Locate the cell with the specified text and output its [x, y] center coordinate. 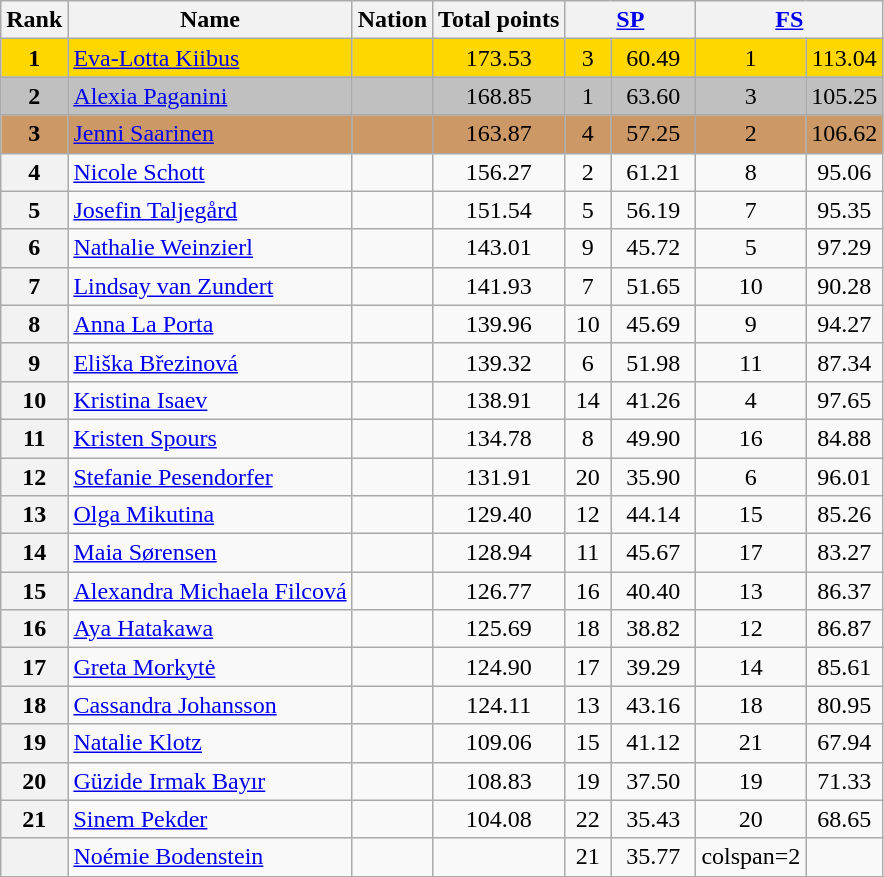
Josefin Taljegård [210, 210]
51.65 [654, 286]
113.04 [844, 58]
128.94 [499, 553]
41.12 [654, 743]
125.69 [499, 629]
Aya Hatakawa [210, 629]
124.90 [499, 667]
97.65 [844, 400]
126.77 [499, 591]
SP [630, 20]
colspan=2 [751, 857]
35.90 [654, 477]
90.28 [844, 286]
37.50 [654, 781]
Güzide Irmak Bayır [210, 781]
Total points [499, 20]
83.27 [844, 553]
43.16 [654, 705]
Cassandra Johansson [210, 705]
Nicole Schott [210, 172]
57.25 [654, 134]
86.37 [844, 591]
45.72 [654, 248]
45.67 [654, 553]
163.87 [499, 134]
61.21 [654, 172]
71.33 [844, 781]
106.62 [844, 134]
Nation [392, 20]
151.54 [499, 210]
Name [210, 20]
56.19 [654, 210]
84.88 [844, 438]
85.26 [844, 515]
97.29 [844, 248]
68.65 [844, 819]
FS [790, 20]
39.29 [654, 667]
35.77 [654, 857]
105.25 [844, 96]
143.01 [499, 248]
138.91 [499, 400]
Kristen Spours [210, 438]
141.93 [499, 286]
45.69 [654, 324]
Anna La Porta [210, 324]
Nathalie Weinzierl [210, 248]
Stefanie Pesendorfer [210, 477]
63.60 [654, 96]
104.08 [499, 819]
168.85 [499, 96]
87.34 [844, 362]
Eva-Lotta Kiibus [210, 58]
Jenni Saarinen [210, 134]
Olga Mikutina [210, 515]
Noémie Bodenstein [210, 857]
139.32 [499, 362]
124.11 [499, 705]
86.87 [844, 629]
38.82 [654, 629]
41.26 [654, 400]
Sinem Pekder [210, 819]
85.61 [844, 667]
Rank [34, 20]
Lindsay van Zundert [210, 286]
Greta Morkytė [210, 667]
80.95 [844, 705]
Natalie Klotz [210, 743]
40.40 [654, 591]
49.90 [654, 438]
96.01 [844, 477]
94.27 [844, 324]
95.06 [844, 172]
51.98 [654, 362]
60.49 [654, 58]
Maia Sørensen [210, 553]
173.53 [499, 58]
139.96 [499, 324]
129.40 [499, 515]
Alexia Paganini [210, 96]
Eliška Březinová [210, 362]
134.78 [499, 438]
Kristina Isaev [210, 400]
131.91 [499, 477]
95.35 [844, 210]
67.94 [844, 743]
44.14 [654, 515]
109.06 [499, 743]
108.83 [499, 781]
22 [588, 819]
156.27 [499, 172]
Alexandra Michaela Filcová [210, 591]
35.43 [654, 819]
